Provide the (X, Y) coordinate of the cell's center where the given text is located.  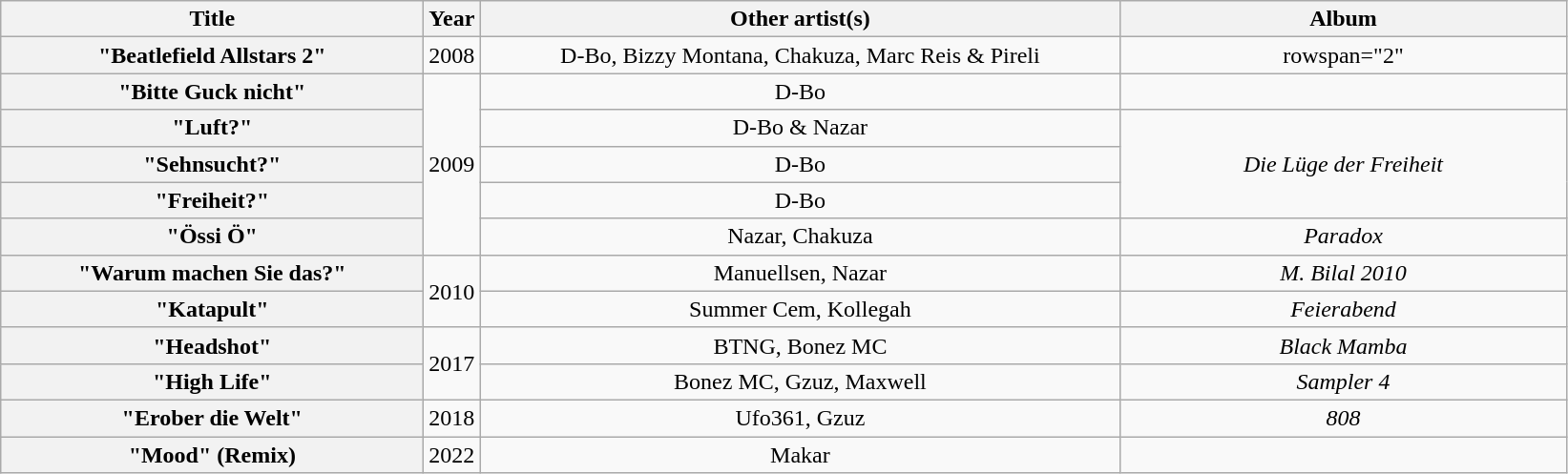
"Beatlefield Allstars 2" (212, 55)
Other artist(s) (800, 19)
Manuellsen, Nazar (800, 273)
"High Life" (212, 381)
Year (452, 19)
"Bitte Guck nicht" (212, 92)
"Katapult" (212, 309)
rowspan="2" (1344, 55)
Title (212, 19)
"Warum machen Sie das?" (212, 273)
Makar (800, 455)
Bonez MC, Gzuz, Maxwell (800, 381)
"Headshot" (212, 345)
"Mood" (Remix) (212, 455)
Ufo361, Gzuz (800, 418)
"Freiheit?" (212, 200)
808 (1344, 418)
Summer Cem, Kollegah (800, 309)
Nazar, Chakuza (800, 237)
Feierabend (1344, 309)
M. Bilal 2010 (1344, 273)
Die Lüge der Freiheit (1344, 164)
2018 (452, 418)
D-Bo & Nazar (800, 128)
2010 (452, 291)
BTNG, Bonez MC (800, 345)
"Össi Ö" (212, 237)
Sampler 4 (1344, 381)
Paradox (1344, 237)
"Erober die Welt" (212, 418)
2009 (452, 164)
2022 (452, 455)
2017 (452, 363)
"Sehnsucht?" (212, 164)
2008 (452, 55)
"Luft?" (212, 128)
Black Mamba (1344, 345)
Album (1344, 19)
D-Bo, Bizzy Montana, Chakuza, Marc Reis & Pireli (800, 55)
